Extract the (x, y) coordinate from the center of the cell holding the provided text.  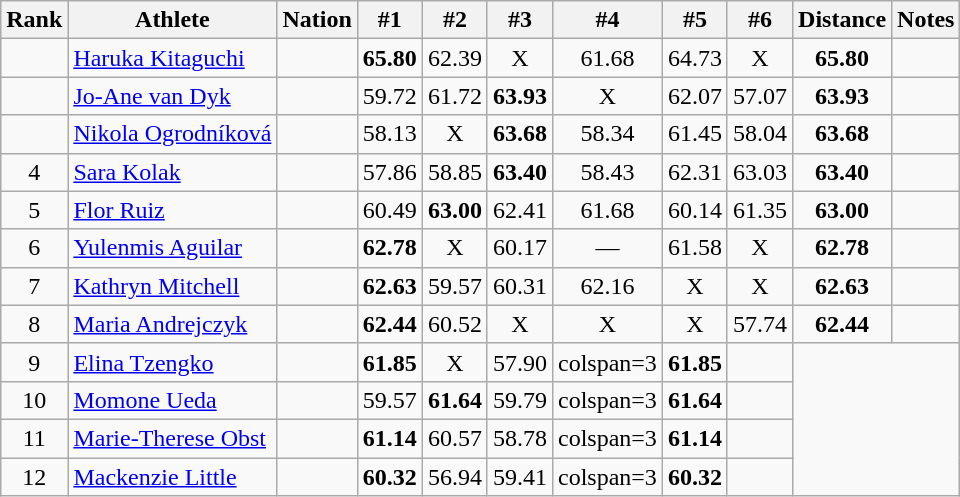
#2 (454, 20)
Elina Tzengko (172, 362)
60.52 (454, 324)
58.13 (390, 134)
Flor Ruiz (172, 210)
8 (34, 324)
— (607, 248)
61.35 (760, 210)
7 (34, 286)
9 (34, 362)
4 (34, 172)
10 (34, 400)
Athlete (172, 20)
62.31 (694, 172)
Notes (926, 20)
Rank (34, 20)
#6 (760, 20)
Nation (317, 20)
Momone Ueda (172, 400)
62.16 (607, 286)
Nikola Ogrodníková (172, 134)
59.72 (390, 96)
12 (34, 477)
59.79 (520, 400)
57.90 (520, 362)
#4 (607, 20)
62.41 (520, 210)
60.31 (520, 286)
5 (34, 210)
Distance (842, 20)
Marie-Therese Obst (172, 438)
11 (34, 438)
61.72 (454, 96)
Kathryn Mitchell (172, 286)
58.04 (760, 134)
60.49 (390, 210)
#5 (694, 20)
58.78 (520, 438)
58.34 (607, 134)
56.94 (454, 477)
57.07 (760, 96)
60.17 (520, 248)
62.39 (454, 58)
Yulenmis Aguilar (172, 248)
57.86 (390, 172)
61.45 (694, 134)
Mackenzie Little (172, 477)
60.57 (454, 438)
58.85 (454, 172)
62.07 (694, 96)
64.73 (694, 58)
Maria Andrejczyk (172, 324)
59.41 (520, 477)
60.14 (694, 210)
Haruka Kitaguchi (172, 58)
57.74 (760, 324)
#1 (390, 20)
58.43 (607, 172)
Sara Kolak (172, 172)
#3 (520, 20)
63.03 (760, 172)
61.58 (694, 248)
Jo-Ane van Dyk (172, 96)
6 (34, 248)
